Scan for the cell matching the given text and deliver its [x, y] coordinate at center. 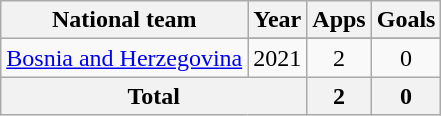
Apps [339, 20]
Goals [406, 20]
Bosnia and Herzegovina [124, 58]
2021 [278, 58]
Year [278, 20]
Total [154, 96]
National team [124, 20]
